Return (X, Y) of the center of cell containing provided text 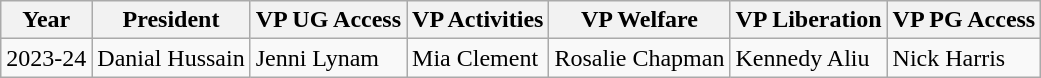
President (171, 20)
Danial Hussain (171, 58)
Kennedy Aliu (808, 58)
Rosalie Chapman (640, 58)
VP Welfare (640, 20)
Jenni Lynam (328, 58)
VP Liberation (808, 20)
VP PG Access (964, 20)
Year (46, 20)
Nick Harris (964, 58)
Mia Clement (478, 58)
VP UG Access (328, 20)
VP Activities (478, 20)
2023-24 (46, 58)
